Determine the [x, y] coordinate at the center of the cell enclosing the given text.  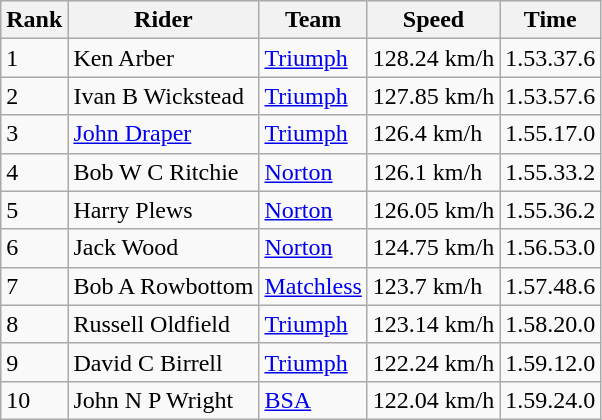
123.7 km/h [433, 286]
122.04 km/h [433, 400]
1.53.57.6 [550, 96]
126.05 km/h [433, 210]
1.55.17.0 [550, 134]
1.57.48.6 [550, 286]
1.55.36.2 [550, 210]
1.56.53.0 [550, 248]
7 [34, 286]
10 [34, 400]
Russell Oldfield [164, 324]
122.24 km/h [433, 362]
BSA [313, 400]
1.58.20.0 [550, 324]
Speed [433, 20]
124.75 km/h [433, 248]
123.14 km/h [433, 324]
Bob A Rowbottom [164, 286]
John Draper [164, 134]
1.55.33.2 [550, 172]
128.24 km/h [433, 58]
127.85 km/h [433, 96]
Matchless [313, 286]
126.4 km/h [433, 134]
6 [34, 248]
126.1 km/h [433, 172]
1 [34, 58]
Ivan B Wickstead [164, 96]
Team [313, 20]
Harry Plews [164, 210]
8 [34, 324]
Bob W C Ritchie [164, 172]
5 [34, 210]
Time [550, 20]
1.59.24.0 [550, 400]
Jack Wood [164, 248]
Rank [34, 20]
1.59.12.0 [550, 362]
John N P Wright [164, 400]
Rider [164, 20]
David C Birrell [164, 362]
Ken Arber [164, 58]
1.53.37.6 [550, 58]
9 [34, 362]
4 [34, 172]
3 [34, 134]
2 [34, 96]
